Find where the given text appears and provide that cell's center as (x, y) coordinate. 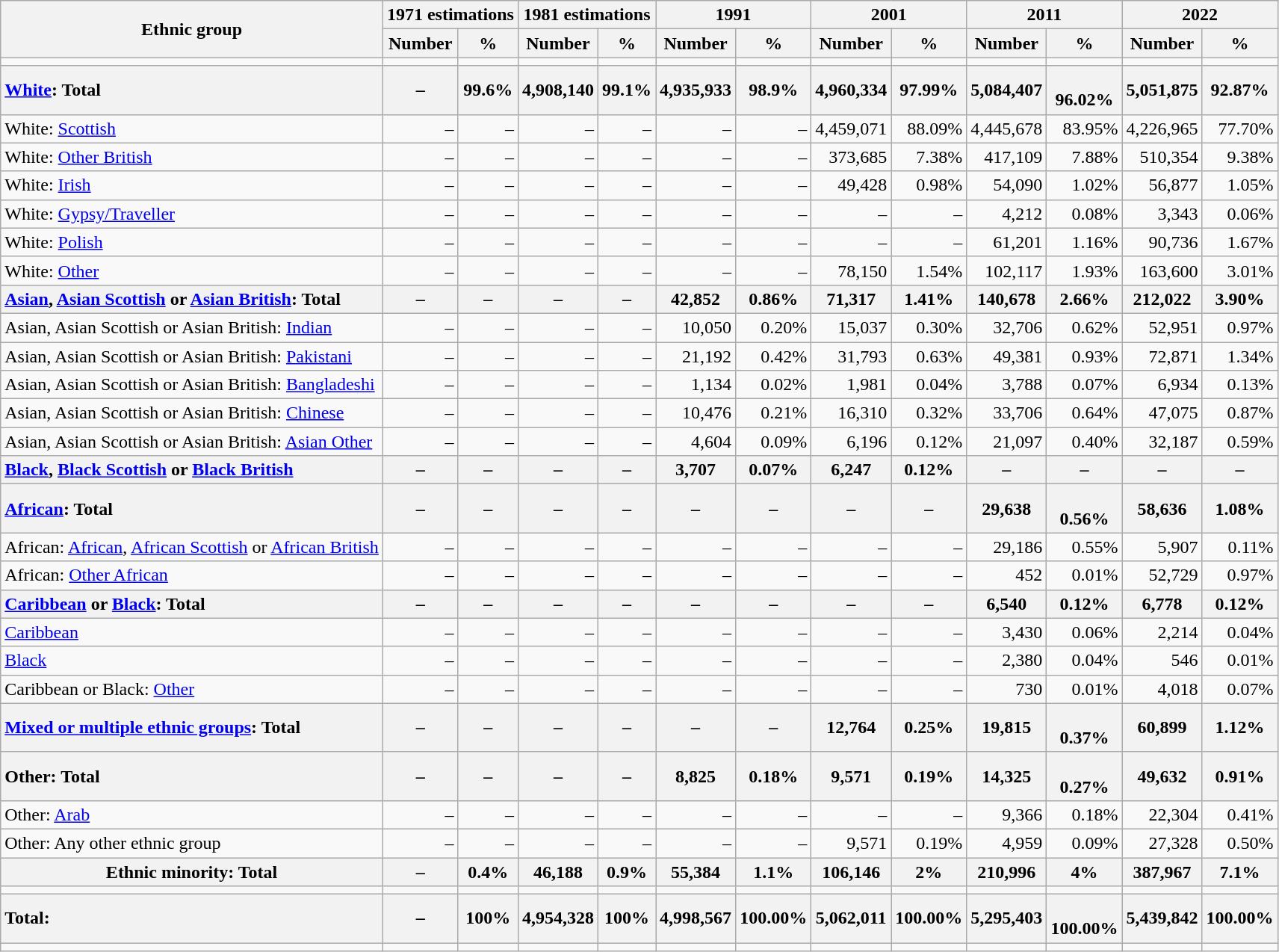
0.64% (1085, 413)
5,062,011 (852, 919)
210,996 (1007, 872)
4,954,328 (557, 919)
2,380 (1007, 661)
0.86% (774, 299)
Other: Any other ethnic group (192, 843)
97.99% (929, 90)
2001 (889, 15)
60,899 (1162, 728)
4,998,567 (696, 919)
0.42% (774, 356)
0.87% (1240, 413)
0.56% (1085, 508)
1.16% (1085, 242)
1.02% (1085, 185)
1.34% (1240, 356)
0.41% (1240, 815)
5,084,407 (1007, 90)
1.05% (1240, 185)
1.93% (1085, 271)
1.41% (929, 299)
3,788 (1007, 385)
0.32% (929, 413)
99.6% (488, 90)
21,097 (1007, 442)
4,960,334 (852, 90)
0.55% (1085, 547)
47,075 (1162, 413)
Mixed or multiple ethnic groups: Total (192, 728)
0.13% (1240, 385)
Black, Black Scottish or Black British (192, 470)
5,439,842 (1162, 919)
106,146 (852, 872)
Caribbean or Black: Other (192, 689)
0.30% (929, 327)
212,022 (1162, 299)
98.9% (774, 90)
White: Other (192, 271)
4,445,678 (1007, 129)
Black (192, 661)
6,247 (852, 470)
46,188 (557, 872)
417,109 (1007, 157)
0.37% (1085, 728)
5,051,875 (1162, 90)
Caribbean (192, 632)
4,959 (1007, 843)
2% (929, 872)
4,935,933 (696, 90)
55,384 (696, 872)
31,793 (852, 356)
1.67% (1240, 242)
4,604 (696, 442)
5,907 (1162, 547)
3,430 (1007, 632)
0.9% (626, 872)
0.62% (1085, 327)
Asian, Asian Scottish or Asian British: Pakistani (192, 356)
0.25% (929, 728)
71,317 (852, 299)
White: Total (192, 90)
54,090 (1007, 185)
78,150 (852, 271)
387,967 (1162, 872)
15,037 (852, 327)
510,354 (1162, 157)
7.88% (1085, 157)
3.01% (1240, 271)
56,877 (1162, 185)
White: Gypsy/Traveller (192, 214)
0.20% (774, 327)
52,951 (1162, 327)
10,476 (696, 413)
2.66% (1085, 299)
1,134 (696, 385)
730 (1007, 689)
90,736 (1162, 242)
49,428 (852, 185)
3,343 (1162, 214)
163,600 (1162, 271)
0.08% (1085, 214)
1.1% (774, 872)
7.1% (1240, 872)
0.02% (774, 385)
140,678 (1007, 299)
Asian, Asian Scottish or Asian British: Indian (192, 327)
Other: Total (192, 776)
19,815 (1007, 728)
White: Irish (192, 185)
White: Polish (192, 242)
4,212 (1007, 214)
9,366 (1007, 815)
6,934 (1162, 385)
8,825 (696, 776)
27,328 (1162, 843)
29,186 (1007, 547)
0.98% (929, 185)
Asian, Asian Scottish or Asian British: Chinese (192, 413)
61,201 (1007, 242)
33,706 (1007, 413)
2,214 (1162, 632)
32,706 (1007, 327)
2022 (1200, 15)
16,310 (852, 413)
1971 estimations (450, 15)
14,325 (1007, 776)
White: Other British (192, 157)
9.38% (1240, 157)
0.59% (1240, 442)
452 (1007, 575)
4,908,140 (557, 90)
0.27% (1085, 776)
546 (1162, 661)
92.87% (1240, 90)
6,778 (1162, 604)
12,764 (852, 728)
21,192 (696, 356)
6,540 (1007, 604)
4% (1085, 872)
1.08% (1240, 508)
Asian, Asian Scottish or Asian British: Asian Other (192, 442)
1,981 (852, 385)
Asian, Asian Scottish or Asian British: Bangladeshi (192, 385)
Caribbean or Black: Total (192, 604)
373,685 (852, 157)
29,638 (1007, 508)
Total: (192, 919)
4,226,965 (1162, 129)
1991 (734, 15)
0.21% (774, 413)
3,707 (696, 470)
10,050 (696, 327)
42,852 (696, 299)
22,304 (1162, 815)
Asian, Asian Scottish or Asian British: Total (192, 299)
49,381 (1007, 356)
1981 estimations (586, 15)
0.91% (1240, 776)
83.95% (1085, 129)
3.90% (1240, 299)
102,117 (1007, 271)
White: Scottish (192, 129)
Ethnic group (192, 29)
African: Other African (192, 575)
96.02% (1085, 90)
0.93% (1085, 356)
52,729 (1162, 575)
77.70% (1240, 129)
Ethnic minority: Total (192, 872)
African: Total (192, 508)
7.38% (929, 157)
5,295,403 (1007, 919)
African: African, African Scottish or African British (192, 547)
72,871 (1162, 356)
4,018 (1162, 689)
0.40% (1085, 442)
99.1% (626, 90)
6,196 (852, 442)
0.50% (1240, 843)
1.54% (929, 271)
1.12% (1240, 728)
Other: Arab (192, 815)
58,636 (1162, 508)
0.11% (1240, 547)
0.4% (488, 872)
2011 (1044, 15)
88.09% (929, 129)
0.63% (929, 356)
32,187 (1162, 442)
49,632 (1162, 776)
4,459,071 (852, 129)
